From the cell containing the given text, extract its center point as [X, Y] coordinate. 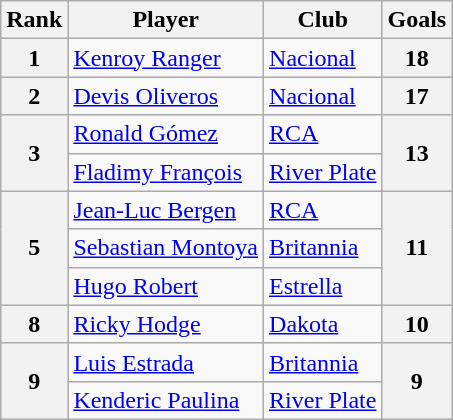
Hugo Robert [166, 286]
8 [34, 324]
Ricky Hodge [166, 324]
Club [323, 20]
1 [34, 58]
Player [166, 20]
Rank [34, 20]
11 [417, 248]
13 [417, 153]
2 [34, 96]
Sebastian Montoya [166, 248]
Goals [417, 20]
Luis Estrada [166, 362]
5 [34, 248]
17 [417, 96]
3 [34, 153]
18 [417, 58]
10 [417, 324]
Estrella [323, 286]
Kenderic Paulina [166, 400]
Devis Oliveros [166, 96]
Fladimy François [166, 172]
Jean-Luc Bergen [166, 210]
Dakota [323, 324]
Kenroy Ranger [166, 58]
Ronald Gómez [166, 134]
